Pinpoint the cell where the given text exists, returning its (x, y) midpoint coordinate. 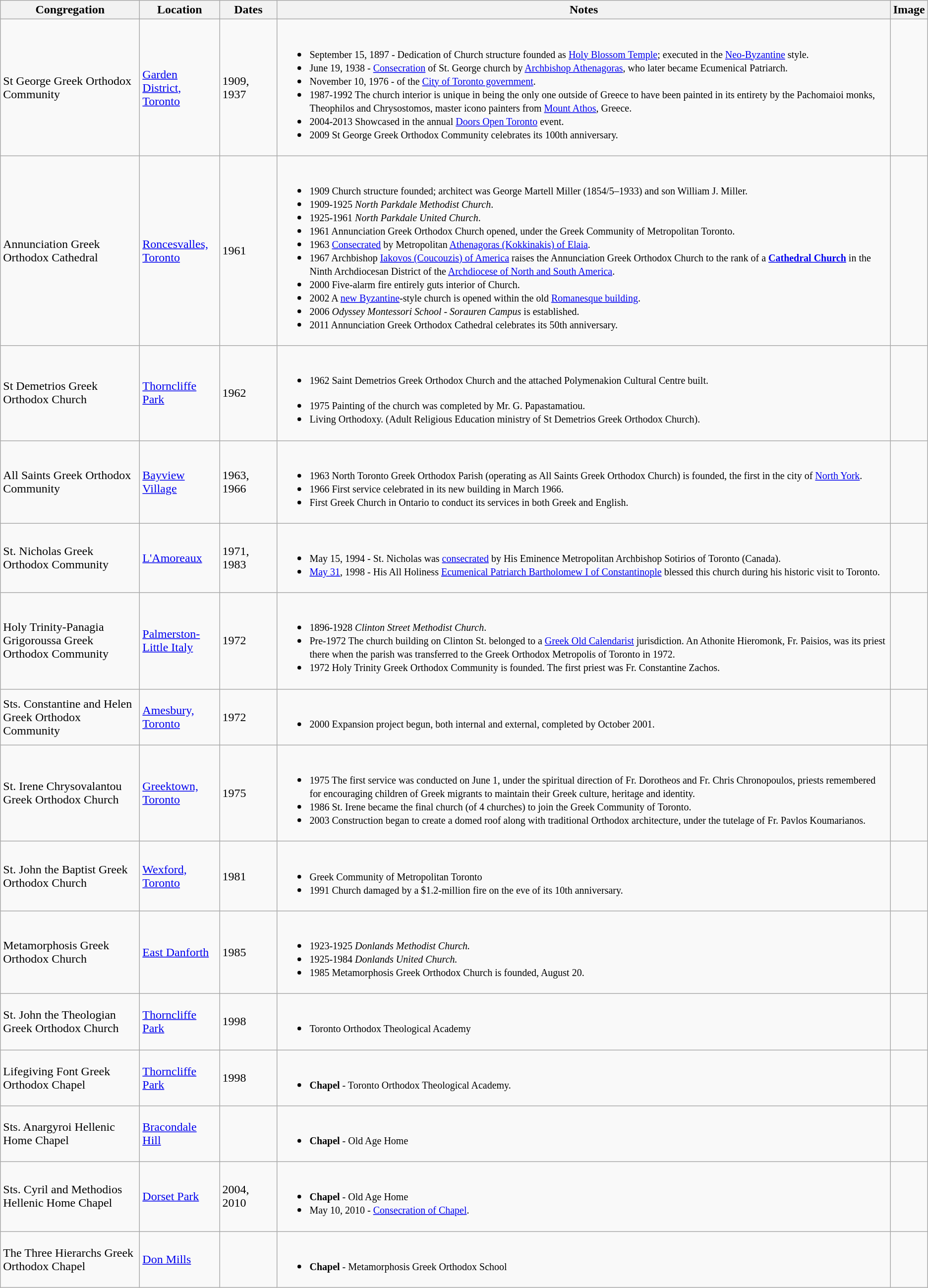
Bayview Village (179, 482)
All Saints Greek Orthodox Community (70, 482)
Notes (584, 10)
Don Mills (179, 1260)
Chapel - Toronto Orthodox Theological Academy. (584, 1077)
Greek Community of Metropolitan Toronto1991 Church damaged by a $1.2-million fire on the eve of its 10th anniversary. (584, 876)
Sts. Anargyroi Hellenic Home Chapel (70, 1134)
Amesbury, Toronto (179, 717)
Image (909, 10)
East Danforth (179, 952)
Chapel - Old Age Home (584, 1134)
Greektown, Toronto (179, 793)
Dorset Park (179, 1197)
L'Amoreaux (179, 558)
Palmerston-Little Italy (179, 641)
1971,1983 (248, 558)
Chapel - Old Age HomeMay 10, 2010 - Consecration of Chapel. (584, 1197)
Bracondale Hill (179, 1134)
Sts. Cyril and Methodios Hellenic Home Chapel (70, 1197)
1962 (248, 393)
St. Nicholas Greek Orthodox Community (70, 558)
Lifegiving Font Greek Orthodox Chapel (70, 1077)
1963,1966 (248, 482)
Congregation (70, 10)
1909,1937 (248, 87)
Wexford, Toronto (179, 876)
Garden District, Toronto (179, 87)
Location (179, 10)
1923-1925 Donlands Methodist Church.1925-1984 Donlands United Church.1985 Metamorphosis Greek Orthodox Church is founded, August 20. (584, 952)
St Demetrios Greek Orthodox Church (70, 393)
The Three Hierarchs Greek Orthodox Chapel (70, 1260)
1985 (248, 952)
St. John the Baptist Greek Orthodox Church (70, 876)
Annunciation Greek Orthodox Cathedral (70, 251)
St. Irene Chrysovalantou Greek Orthodox Church (70, 793)
Holy Trinity-Panagia Grigoroussa Greek Orthodox Community (70, 641)
1961 (248, 251)
2004,2010 (248, 1197)
Roncesvalles, Toronto (179, 251)
Chapel - Metamorphosis Greek Orthodox School (584, 1260)
St George Greek Orthodox Community (70, 87)
1981 (248, 876)
Metamorphosis Greek Orthodox Church (70, 952)
Dates (248, 10)
1975 (248, 793)
Toronto Orthodox Theological Academy (584, 1022)
Sts. Constantine and Helen Greek Orthodox Community (70, 717)
St. John the Theologian Greek Orthodox Church (70, 1022)
2000 Expansion project begun, both internal and external, completed by October 2001. (584, 717)
